Determine the (x, y) coordinate at the center of the cell enclosing the given text.  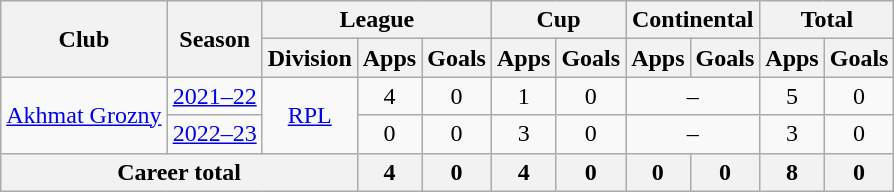
2021–22 (214, 96)
RPL (310, 115)
Club (84, 39)
Season (214, 39)
League (376, 20)
Continental (693, 20)
1 (523, 96)
5 (792, 96)
8 (792, 172)
Division (310, 58)
Cup (558, 20)
Career total (180, 172)
Total (827, 20)
2022–23 (214, 134)
Akhmat Grozny (84, 115)
